Pinpoint the cell where the given text exists, returning its (x, y) midpoint coordinate. 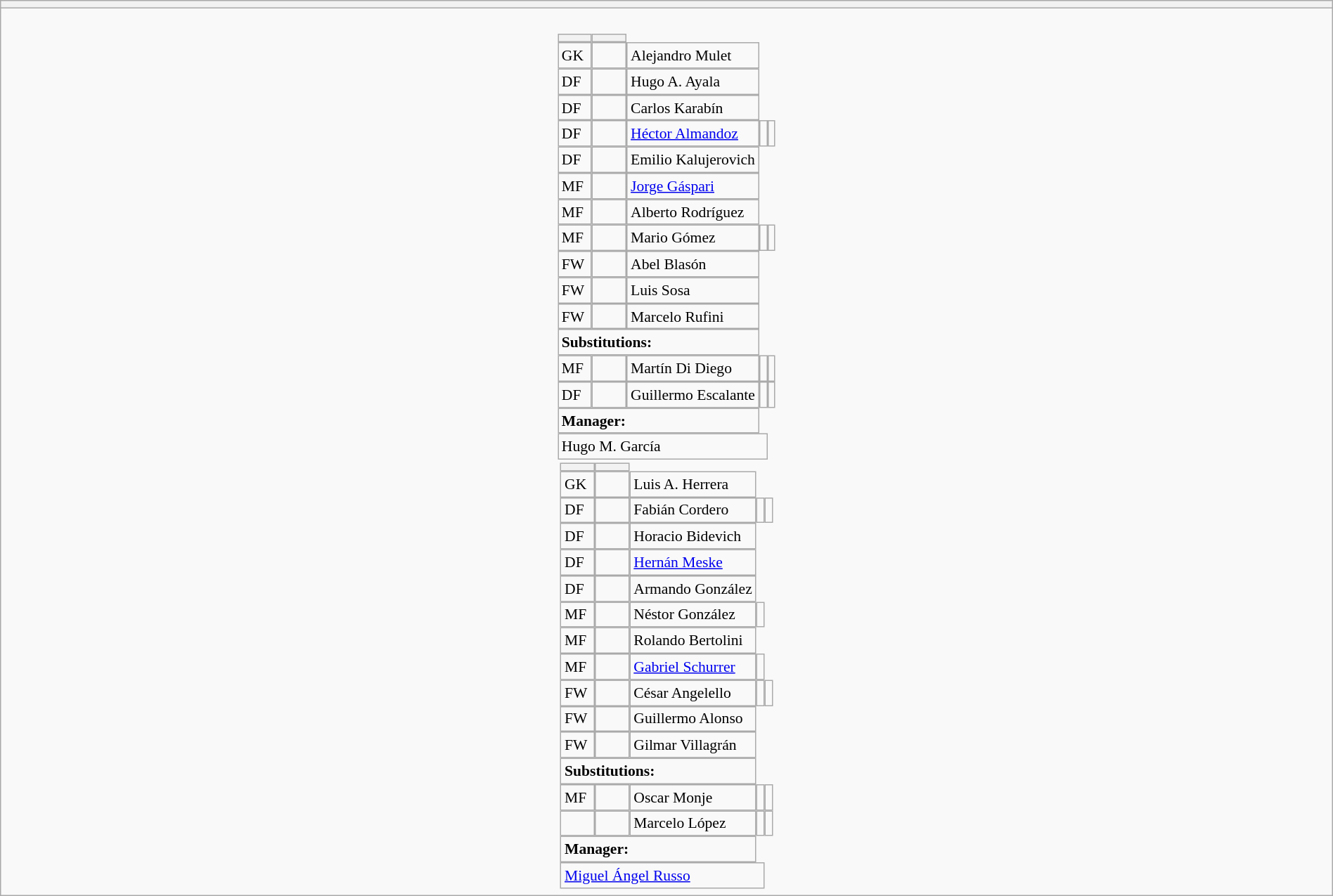
Carlos Karabín (693, 108)
Luis Sosa (693, 290)
Fabián Cordero (693, 510)
Néstor González (693, 614)
Gilmar Villagrán (693, 745)
Marcelo Rufini (693, 316)
Alejandro Mulet (693, 55)
Jorge Gáspari (693, 186)
Rolando Bertolini (693, 641)
Luis A. Herrera (693, 483)
Horacio Bidevich (693, 535)
Hugo A. Ayala (693, 82)
Armando González (693, 589)
Miguel Ángel Russo (662, 876)
Mario Gómez (693, 238)
Oscar Monje (693, 797)
Emilio Kalujerovich (693, 160)
César Angelello (693, 693)
Guillermo Escalante (693, 395)
Abel Blasón (693, 264)
Martín Di Diego (693, 368)
Gabriel Schurrer (693, 666)
Guillermo Alonso (693, 718)
Hugo M. García (662, 447)
Héctor Almandoz (693, 134)
Marcelo López (693, 824)
Alberto Rodríguez (693, 212)
Hernán Meske (693, 562)
